Determine the [x, y] coordinate at the center of the cell enclosing the given text.  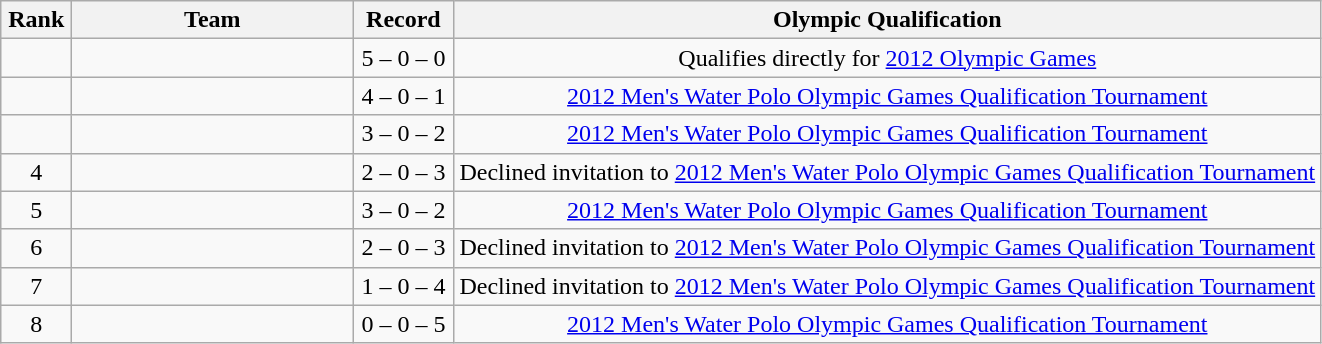
Qualifies directly for 2012 Olympic Games [888, 58]
Record [404, 20]
5 [36, 210]
5 – 0 – 0 [404, 58]
6 [36, 248]
Team [212, 20]
4 – 0 – 1 [404, 96]
1 – 0 – 4 [404, 286]
4 [36, 172]
Olympic Qualification [888, 20]
7 [36, 286]
8 [36, 324]
0 – 0 – 5 [404, 324]
Rank [36, 20]
